Pinpoint the cell where the given text exists, returning its [x, y] midpoint coordinate. 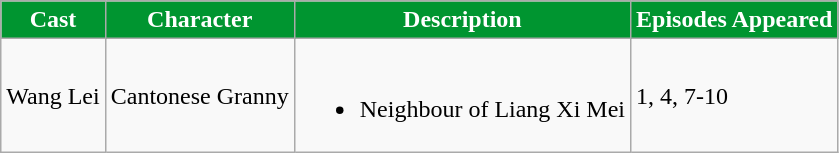
Neighbour of Liang Xi Mei [462, 96]
Cast [53, 20]
Wang Lei [53, 96]
Episodes Appeared [734, 20]
Description [462, 20]
1, 4, 7-10 [734, 96]
Cantonese Granny [200, 96]
Character [200, 20]
